Output the (X, Y) coordinate of the center of the cell containing the given text.  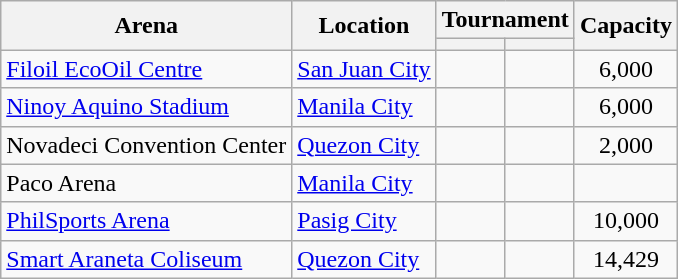
Pasig City (364, 221)
Arena (146, 26)
Smart Araneta Coliseum (146, 259)
2,000 (626, 145)
10,000 (626, 221)
San Juan City (364, 69)
Paco Arena (146, 183)
Location (364, 26)
Filoil EcoOil Centre (146, 69)
Ninoy Aquino Stadium (146, 107)
PhilSports Arena (146, 221)
Capacity (626, 26)
Novadeci Convention Center (146, 145)
Tournament (505, 20)
14,429 (626, 259)
